Find where the given text appears and provide that cell's center as [x, y] coordinate. 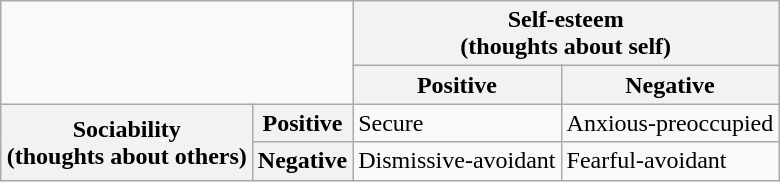
Sociability(thoughts about others) [126, 142]
Anxious-preoccupied [670, 123]
Fearful-avoidant [670, 161]
Secure [457, 123]
Self-esteem(thoughts about self) [566, 34]
Dismissive-avoidant [457, 161]
